Scan for the cell matching the given text and deliver its (X, Y) coordinate at center. 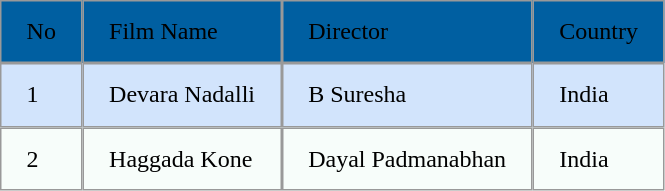
B Suresha (408, 94)
1 (41, 94)
Haggada Kone (182, 158)
No (41, 32)
Dayal Padmanabhan (408, 158)
Country (599, 32)
Film Name (182, 32)
2 (41, 158)
Director (408, 32)
Devara Nadalli (182, 94)
